From the cell containing the given text, extract its center point as [x, y] coordinate. 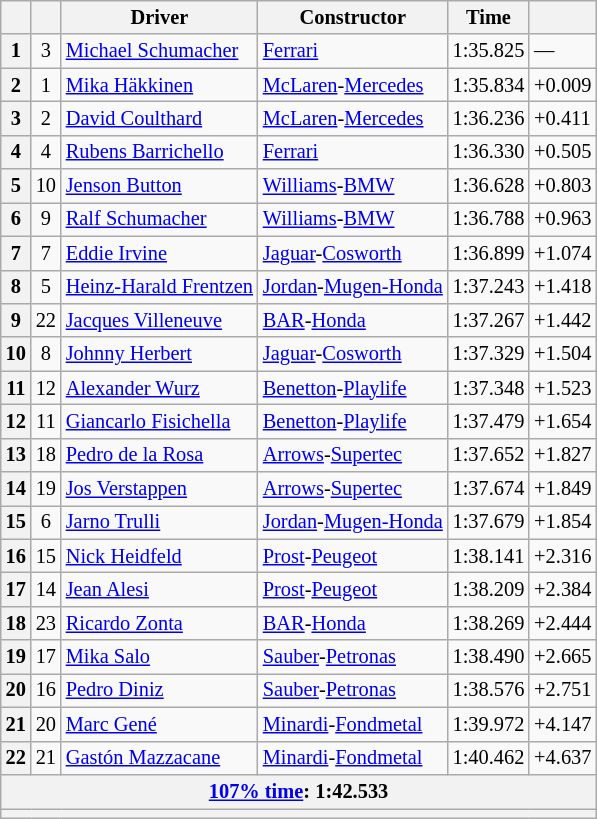
+2.444 [562, 623]
1:38.576 [489, 690]
Nick Heidfeld [160, 556]
+1.418 [562, 287]
Alexander Wurz [160, 388]
1:35.825 [489, 51]
1:40.462 [489, 758]
Mika Häkkinen [160, 85]
+0.009 [562, 85]
Mika Salo [160, 657]
1:39.972 [489, 724]
+0.963 [562, 219]
1:36.788 [489, 219]
Jean Alesi [160, 589]
Johnny Herbert [160, 354]
+2.751 [562, 690]
1:38.141 [489, 556]
1:36.899 [489, 253]
+1.442 [562, 320]
Rubens Barrichello [160, 152]
1:37.243 [489, 287]
Ralf Schumacher [160, 219]
— [562, 51]
Constructor [353, 17]
1:38.209 [489, 589]
Eddie Irvine [160, 253]
Jenson Button [160, 186]
23 [46, 623]
Jacques Villeneuve [160, 320]
+1.827 [562, 455]
1:37.348 [489, 388]
Jarno Trulli [160, 522]
1:35.834 [489, 85]
+1.523 [562, 388]
+1.849 [562, 489]
+1.854 [562, 522]
1:37.329 [489, 354]
Pedro Diniz [160, 690]
1:37.674 [489, 489]
Michael Schumacher [160, 51]
+0.803 [562, 186]
Gastón Mazzacane [160, 758]
Marc Gené [160, 724]
1:38.269 [489, 623]
107% time: 1:42.533 [299, 791]
1:37.679 [489, 522]
David Coulthard [160, 118]
1:38.490 [489, 657]
+1.074 [562, 253]
Jos Verstappen [160, 489]
13 [16, 455]
Ricardo Zonta [160, 623]
+0.411 [562, 118]
Driver [160, 17]
+1.504 [562, 354]
1:36.628 [489, 186]
1:36.330 [489, 152]
1:37.267 [489, 320]
+2.316 [562, 556]
+2.384 [562, 589]
1:37.479 [489, 421]
+1.654 [562, 421]
+2.665 [562, 657]
1:36.236 [489, 118]
+0.505 [562, 152]
Giancarlo Fisichella [160, 421]
+4.147 [562, 724]
Pedro de la Rosa [160, 455]
+4.637 [562, 758]
1:37.652 [489, 455]
Heinz-Harald Frentzen [160, 287]
Time [489, 17]
